Output the (x, y) coordinate of the center of the cell containing the given text.  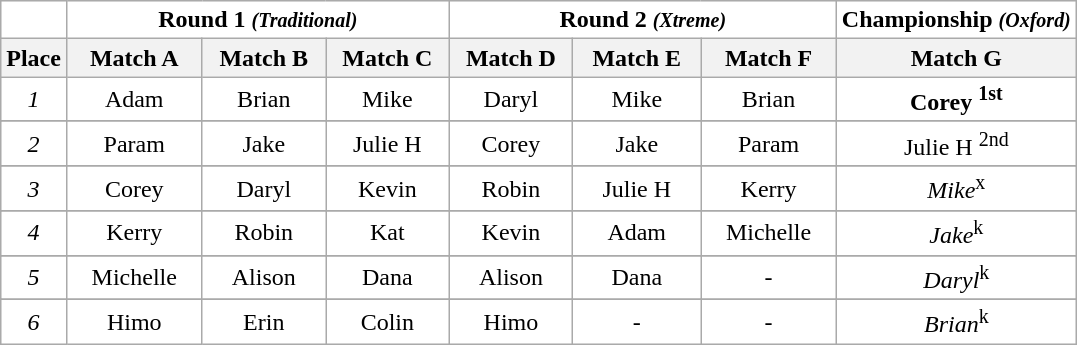
Corey 1st (956, 100)
Round 2 (Xtreme) (642, 20)
Briank (956, 322)
Championship (Oxford) (956, 20)
Julie H 2nd (956, 144)
Round 1 (Traditional) (258, 20)
Match G (956, 58)
Place (34, 58)
Match B (264, 58)
5 (34, 278)
3 (34, 188)
Mikex (956, 188)
Kat (388, 234)
Match F (769, 58)
1 (34, 100)
Match A (134, 58)
Match D (511, 58)
Darylk (956, 278)
Match C (388, 58)
6 (34, 322)
2 (34, 144)
Erin (264, 322)
4 (34, 234)
Jakek (956, 234)
Colin (388, 322)
Match E (637, 58)
